Identify which cell holds the provided text, then report its (x, y) central coordinate. 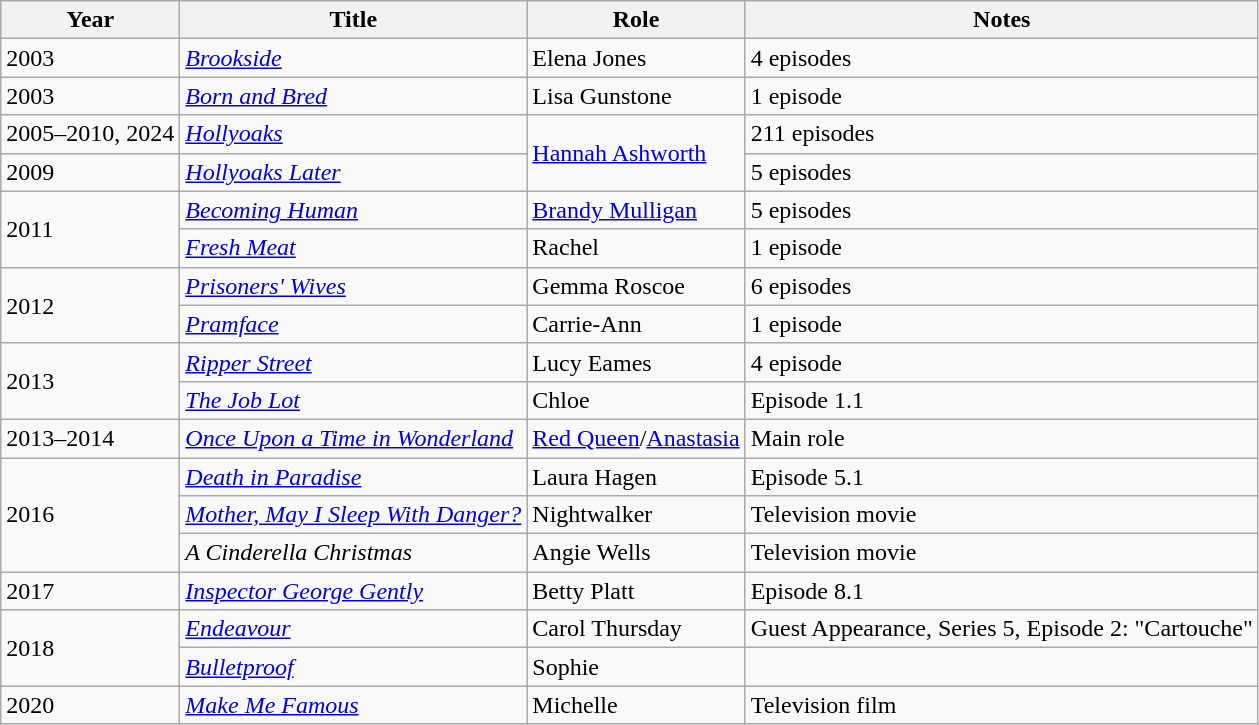
Episode 1.1 (1002, 400)
2020 (90, 705)
Make Me Famous (354, 705)
Red Queen/Anastasia (636, 438)
4 episode (1002, 362)
Prisoners' Wives (354, 286)
Laura Hagen (636, 477)
2005–2010, 2024 (90, 134)
Year (90, 20)
2011 (90, 229)
Gemma Roscoe (636, 286)
Michelle (636, 705)
Elena Jones (636, 58)
Pramface (354, 324)
Episode 5.1 (1002, 477)
Once Upon a Time in Wonderland (354, 438)
2013 (90, 381)
Angie Wells (636, 553)
Becoming Human (354, 210)
Sophie (636, 667)
2009 (90, 172)
2013–2014 (90, 438)
Inspector George Gently (354, 591)
The Job Lot (354, 400)
4 episodes (1002, 58)
Ripper Street (354, 362)
Notes (1002, 20)
2012 (90, 305)
Endeavour (354, 629)
Born and Bred (354, 96)
Rachel (636, 248)
Death in Paradise (354, 477)
Main role (1002, 438)
Fresh Meat (354, 248)
Betty Platt (636, 591)
Brookside (354, 58)
Mother, May I Sleep With Danger? (354, 515)
Carol Thursday (636, 629)
Brandy Mulligan (636, 210)
2016 (90, 515)
211 episodes (1002, 134)
Title (354, 20)
2017 (90, 591)
Chloe (636, 400)
Television film (1002, 705)
Guest Appearance, Series 5, Episode 2: "Cartouche" (1002, 629)
Nightwalker (636, 515)
6 episodes (1002, 286)
Role (636, 20)
Lucy Eames (636, 362)
Hollyoaks (354, 134)
Lisa Gunstone (636, 96)
Bulletproof (354, 667)
Hollyoaks Later (354, 172)
Episode 8.1 (1002, 591)
2018 (90, 648)
Hannah Ashworth (636, 153)
A Cinderella Christmas (354, 553)
Carrie-Ann (636, 324)
